Find where the given text appears and provide that cell's center as (X, Y) coordinate. 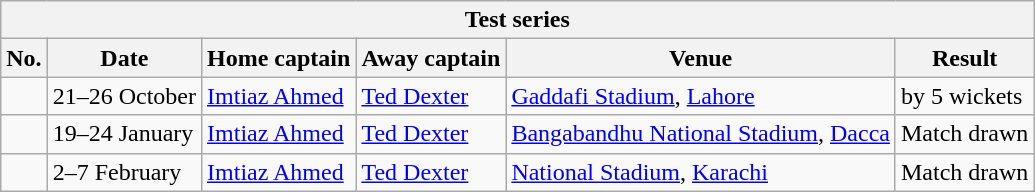
Gaddafi Stadium, Lahore (701, 96)
2–7 February (124, 172)
Venue (701, 58)
Bangabandhu National Stadium, Dacca (701, 134)
by 5 wickets (964, 96)
National Stadium, Karachi (701, 172)
Date (124, 58)
21–26 October (124, 96)
Away captain (431, 58)
Home captain (279, 58)
19–24 January (124, 134)
No. (24, 58)
Result (964, 58)
Test series (518, 20)
